For the text-containing cell, return its midpoint in [x, y] coordinate format. 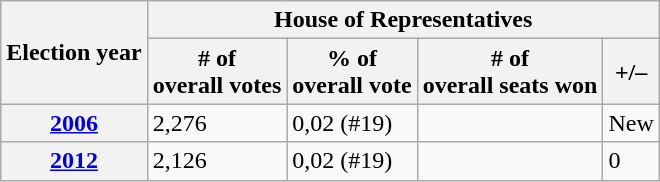
% ofoverall vote [352, 72]
2,276 [217, 123]
2006 [74, 123]
House of Representatives [403, 20]
# ofoverall votes [217, 72]
New [631, 123]
# ofoverall seats won [510, 72]
Election year [74, 52]
0 [631, 161]
2,126 [217, 161]
2012 [74, 161]
+/– [631, 72]
